Return (x, y) of the center of cell containing provided text 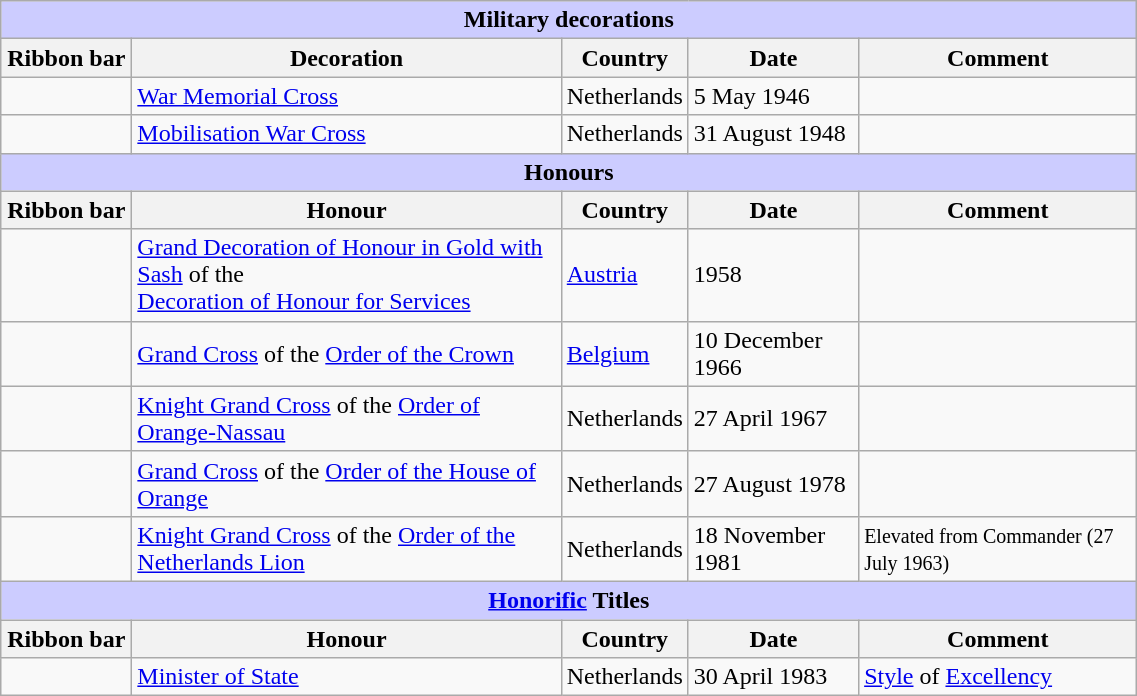
1958 (773, 275)
Grand Cross of the Order of the House of Orange (346, 484)
Mobilisation War Cross (346, 134)
Honorific Titles (569, 600)
5 May 1946 (773, 96)
Elevated from Commander (27 July 1963) (998, 548)
Grand Cross of the Order of the Crown (346, 354)
27 August 1978 (773, 484)
30 April 1983 (773, 677)
Minister of State (346, 677)
Knight Grand Cross of the Order of Orange-Nassau (346, 418)
Austria (624, 275)
27 April 1967 (773, 418)
Honours (569, 172)
Knight Grand Cross of the Order of the Netherlands Lion (346, 548)
10 December 1966 (773, 354)
Decoration (346, 58)
Belgium (624, 354)
Style of Excellency (998, 677)
31 August 1948 (773, 134)
Grand Decoration of Honour in Gold with Sash of the Decoration of Honour for Services (346, 275)
Military decorations (569, 20)
War Memorial Cross (346, 96)
18 November 1981 (773, 548)
